For the text-containing cell, return its midpoint in [x, y] coordinate format. 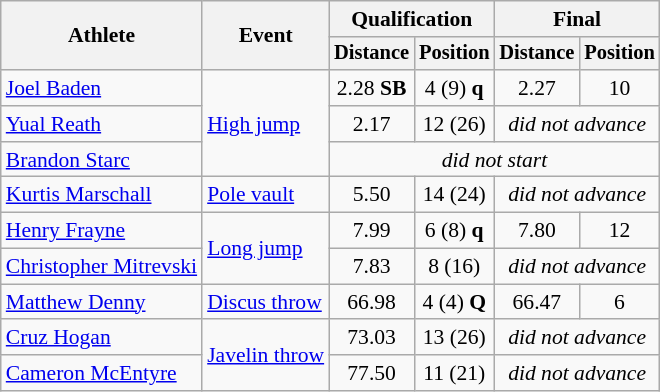
11 (21) [454, 373]
Javelin throw [266, 356]
Christopher Mitrevski [102, 267]
Discus throw [266, 302]
73.03 [372, 338]
12 (26) [454, 124]
6 [619, 302]
2.17 [372, 124]
Pole vault [266, 195]
Yual Reath [102, 124]
7.99 [372, 231]
2.27 [536, 88]
66.47 [536, 302]
Final [576, 19]
Matthew Denny [102, 302]
Kurtis Marschall [102, 195]
4 (9) q [454, 88]
13 (26) [454, 338]
Henry Frayne [102, 231]
Event [266, 36]
66.98 [372, 302]
77.50 [372, 373]
High jump [266, 124]
14 (24) [454, 195]
Long jump [266, 248]
Cameron McEntyre [102, 373]
Cruz Hogan [102, 338]
4 (4) Q [454, 302]
7.80 [536, 231]
6 (8) q [454, 231]
Athlete [102, 36]
Brandon Starc [102, 160]
8 (16) [454, 267]
5.50 [372, 195]
Joel Baden [102, 88]
12 [619, 231]
Qualification [412, 19]
did not start [494, 160]
2.28 SB [372, 88]
7.83 [372, 267]
10 [619, 88]
